Locate the cell with the specified text and output its (x, y) center coordinate. 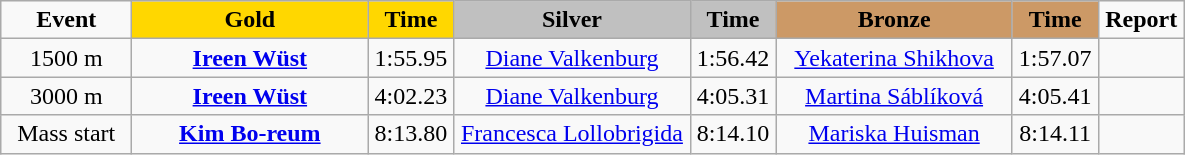
Report (1141, 20)
Yekaterina Shikhova (894, 58)
1:57.07 (1055, 58)
4:02.23 (411, 96)
Mass start (66, 134)
3000 m (66, 96)
8:13.80 (411, 134)
Event (66, 20)
Martina Sáblíková (894, 96)
8:14.11 (1055, 134)
Kim Bo-reum (250, 134)
1:56.42 (733, 58)
Bronze (894, 20)
Mariska Huisman (894, 134)
8:14.10 (733, 134)
4:05.31 (733, 96)
1:55.95 (411, 58)
Gold (250, 20)
4:05.41 (1055, 96)
Silver (572, 20)
1500 m (66, 58)
Francesca Lollobrigida (572, 134)
